Provide the (x, y) coordinate of the cell's center where the given text is located.  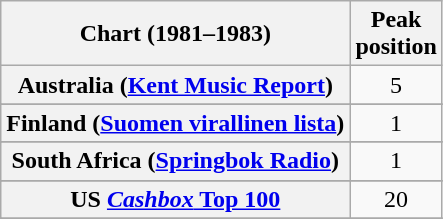
Peakposition (396, 34)
Chart (1981–1983) (176, 34)
20 (396, 199)
Australia (Kent Music Report) (176, 85)
South Africa (Springbok Radio) (176, 161)
US Cashbox Top 100 (176, 199)
Finland (Suomen virallinen lista) (176, 123)
5 (396, 85)
